Identify which cell holds the provided text, then report its [x, y] central coordinate. 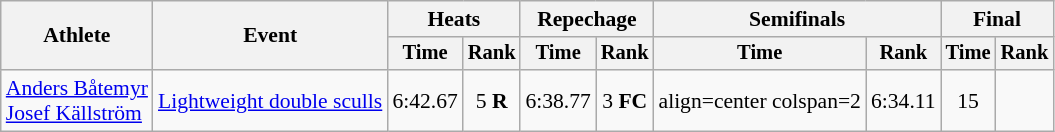
15 [968, 100]
align=center colspan=2 [759, 100]
Athlete [77, 36]
Semifinals [796, 19]
5 R [492, 100]
3 FC [625, 100]
Repechage [586, 19]
Anders Båtemyr Josef Källström [77, 100]
Final [997, 19]
6:42.67 [424, 100]
Heats [454, 19]
6:34.11 [904, 100]
6:38.77 [558, 100]
Lightweight double sculls [270, 100]
Event [270, 36]
